For the text-containing cell, return its midpoint in (x, y) coordinate format. 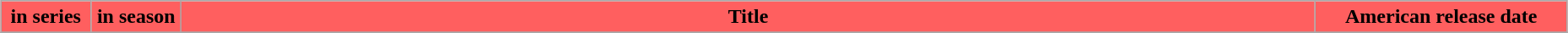
American release date (1441, 17)
Title (748, 17)
in season (137, 17)
in series (46, 17)
